Locate the cell with the specified text and output its (x, y) center coordinate. 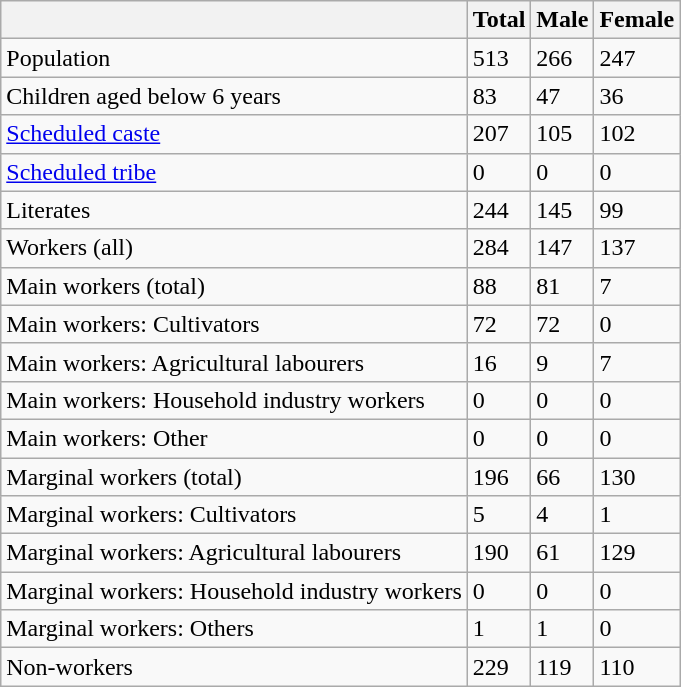
5 (499, 515)
Total (499, 20)
147 (562, 248)
196 (499, 477)
Children aged below 6 years (234, 96)
16 (499, 362)
Scheduled caste (234, 134)
Female (637, 20)
81 (562, 286)
Non-workers (234, 667)
9 (562, 362)
Main workers: Household industry workers (234, 400)
66 (562, 477)
Population (234, 58)
Literates (234, 210)
99 (637, 210)
Marginal workers: Agricultural labourers (234, 553)
Marginal workers: Others (234, 629)
Main workers: Other (234, 438)
Marginal workers: Household industry workers (234, 591)
145 (562, 210)
207 (499, 134)
88 (499, 286)
137 (637, 248)
47 (562, 96)
247 (637, 58)
61 (562, 553)
110 (637, 667)
102 (637, 134)
4 (562, 515)
Male (562, 20)
83 (499, 96)
266 (562, 58)
229 (499, 667)
Main workers: Cultivators (234, 324)
244 (499, 210)
Workers (all) (234, 248)
190 (499, 553)
Scheduled tribe (234, 172)
284 (499, 248)
Marginal workers: Cultivators (234, 515)
130 (637, 477)
119 (562, 667)
129 (637, 553)
Main workers: Agricultural labourers (234, 362)
Marginal workers (total) (234, 477)
36 (637, 96)
Main workers (total) (234, 286)
105 (562, 134)
513 (499, 58)
